Locate the cell with the specified text and output its [X, Y] center coordinate. 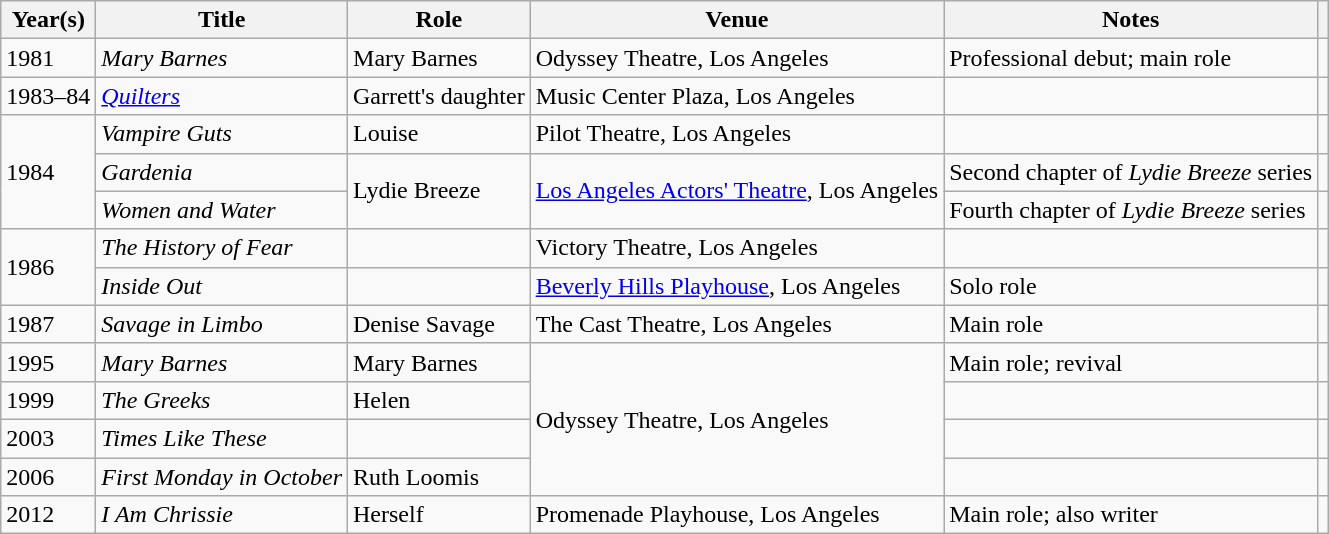
Professional debut; main role [1131, 58]
Herself [440, 515]
2012 [48, 515]
1999 [48, 400]
1986 [48, 267]
Quilters [222, 96]
Inside Out [222, 286]
Savage in Limbo [222, 324]
The History of Fear [222, 248]
Promenade Playhouse, Los Angeles [737, 515]
Year(s) [48, 20]
Denise Savage [440, 324]
Solo role [1131, 286]
Notes [1131, 20]
Music Center Plaza, Los Angeles [737, 96]
Times Like These [222, 438]
Pilot Theatre, Los Angeles [737, 134]
Garrett's daughter [440, 96]
1981 [48, 58]
I Am Chrissie [222, 515]
Role [440, 20]
Main role; also writer [1131, 515]
2003 [48, 438]
Ruth Loomis [440, 477]
Gardenia [222, 172]
Venue [737, 20]
The Greeks [222, 400]
1983–84 [48, 96]
Louise [440, 134]
1987 [48, 324]
Lydie Breeze [440, 191]
Victory Theatre, Los Angeles [737, 248]
Main role; revival [1131, 362]
1984 [48, 172]
Vampire Guts [222, 134]
2006 [48, 477]
Helen [440, 400]
The Cast Theatre, Los Angeles [737, 324]
Fourth chapter of Lydie Breeze series [1131, 210]
Los Angeles Actors' Theatre, Los Angeles [737, 191]
First Monday in October [222, 477]
1995 [48, 362]
Title [222, 20]
Beverly Hills Playhouse, Los Angeles [737, 286]
Second chapter of Lydie Breeze series [1131, 172]
Main role [1131, 324]
Women and Water [222, 210]
